Detect which cell encompasses the target text, then output its [x, y] center coordinate. 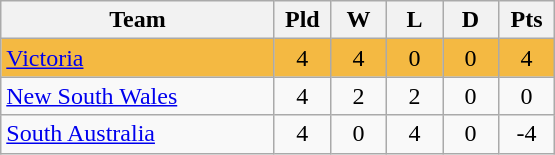
South Australia [138, 134]
L [414, 20]
D [470, 20]
Victoria [138, 58]
Pld [302, 20]
-4 [527, 134]
Team [138, 20]
Pts [527, 20]
New South Wales [138, 96]
W [358, 20]
